Detect which cell encompasses the target text, then output its [x, y] center coordinate. 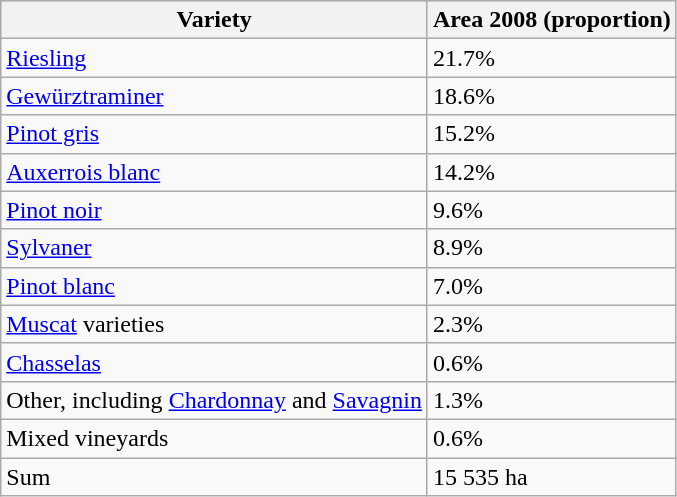
Area 2008 (proportion) [552, 20]
Muscat varieties [214, 324]
Other, including Chardonnay and Savagnin [214, 400]
Auxerrois blanc [214, 172]
21.7% [552, 58]
1.3% [552, 400]
7.0% [552, 286]
9.6% [552, 210]
Sum [214, 477]
14.2% [552, 172]
Chasselas [214, 362]
Pinot gris [214, 134]
18.6% [552, 96]
Pinot noir [214, 210]
15 535 ha [552, 477]
Gewürztraminer [214, 96]
15.2% [552, 134]
Sylvaner [214, 248]
Riesling [214, 58]
8.9% [552, 248]
Pinot blanc [214, 286]
Variety [214, 20]
2.3% [552, 324]
Mixed vineyards [214, 438]
